Find where the given text appears and provide that cell's center as [X, Y] coordinate. 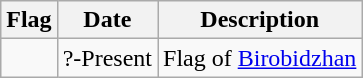
Flag [29, 20]
Flag of Birobidzhan [260, 58]
?-Present [107, 58]
Description [260, 20]
Date [107, 20]
